From the cell containing the given text, extract its center point as [x, y] coordinate. 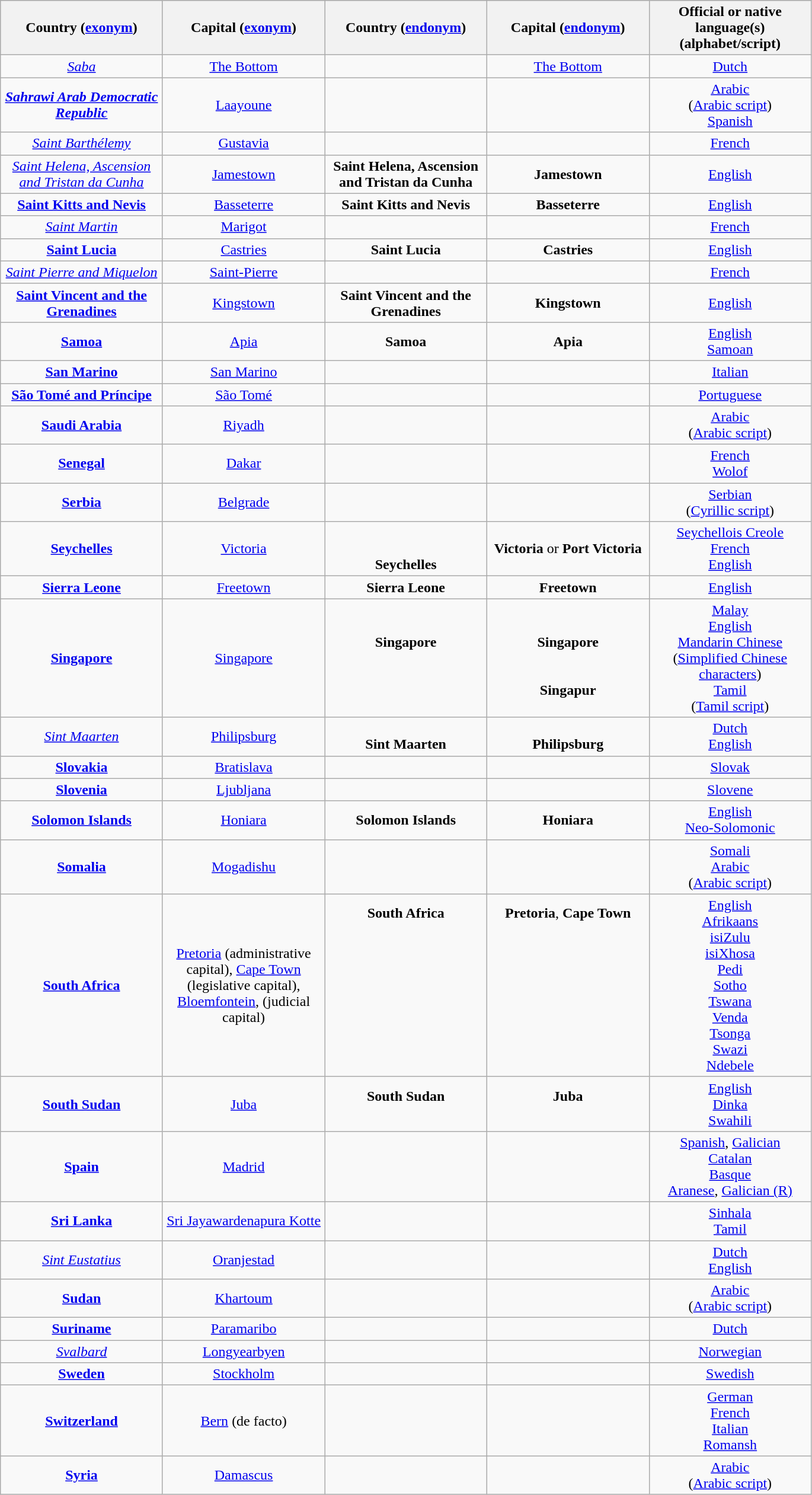
Capital (endonym) [568, 28]
FrenchWolof [730, 464]
GermanFrenchItalianRomansh [730, 1420]
Country (endonym) [406, 28]
Arabic(Arabic script)Spanish [730, 105]
Syria [82, 1475]
Riyadh [244, 426]
Gustavia [244, 143]
Victoria or Port Victoria [568, 549]
Saint Pierre and Miquelon [82, 272]
Saint-Pierre [244, 272]
Slovene [730, 790]
Laayoune [244, 105]
Saint Barthélemy [82, 143]
Capital (exonym) [244, 28]
Bern (de facto) [244, 1420]
Sweden [82, 1374]
Marigot [244, 227]
SinhalaTamil [730, 1221]
Suriname [82, 1329]
Victoria [244, 549]
Mogadishu [244, 867]
EnglishSamoan [730, 341]
Senegal [82, 464]
Seychellois CreoleFrenchEnglish [730, 549]
Sri Jayawardenapura Kotte [244, 1221]
Country (exonym) [82, 28]
Oranjestad [244, 1259]
Belgrade [244, 503]
Pretoria, Cape Town [568, 985]
Portuguese [730, 394]
Sudan [82, 1298]
Longyearbyen [244, 1352]
Slovenia [82, 790]
Paramaribo [244, 1329]
Bratislava [244, 767]
Slovak [730, 767]
Saint Martin [82, 227]
Stockholm [244, 1374]
Damascus [244, 1475]
EnglishNeo-Solomonic [730, 820]
SingaporeSingapur [568, 658]
Khartoum [244, 1298]
Sri Lanka [82, 1221]
Serbian(Cyrillic script) [730, 503]
Spanish, GalicianCatalanBasqueAranese, Galician (R) [730, 1167]
Dakar [244, 464]
Saudi Arabia [82, 426]
Norwegian [730, 1352]
Serbia [82, 503]
Italian [730, 372]
Spain [82, 1167]
Sint Eustatius [82, 1259]
Swedish [730, 1374]
EnglishDinkaSwahili [730, 1104]
SomaliArabic(Arabic script) [730, 867]
São Tomé and Príncipe [82, 394]
EnglishAfrikaansisiZuluisiXhosaPediSothoTswanaVendaTsongaSwaziNdebele [730, 985]
Madrid [244, 1167]
Ljubljana [244, 790]
Sahrawi Arab Democratic Republic [82, 105]
Somalia [82, 867]
Official or native language(s) (alphabet/script) [730, 28]
São Tomé [244, 394]
Slovakia [82, 767]
Saba [82, 66]
Switzerland [82, 1420]
Pretoria (administrative capital), Cape Town (legislative capital), Bloemfontein, (judicial capital) [244, 985]
Svalbard [82, 1352]
MalayEnglishMandarin Chinese(Simplified Chinese characters)Tamil(Tamil script) [730, 658]
